Capture the cell that displays the provided text and extract its (X, Y) central coordinate. 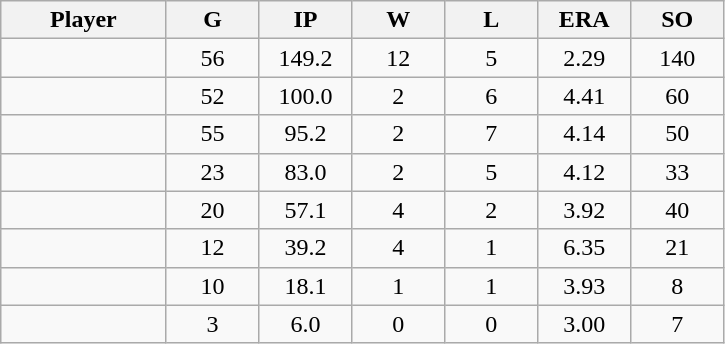
4.14 (584, 134)
2.29 (584, 58)
39.2 (306, 248)
W (398, 20)
83.0 (306, 172)
6.0 (306, 324)
56 (212, 58)
3 (212, 324)
40 (678, 210)
21 (678, 248)
3.92 (584, 210)
33 (678, 172)
55 (212, 134)
3.93 (584, 286)
ERA (584, 20)
10 (212, 286)
L (492, 20)
100.0 (306, 96)
23 (212, 172)
140 (678, 58)
60 (678, 96)
Player (84, 20)
18.1 (306, 286)
8 (678, 286)
4.41 (584, 96)
50 (678, 134)
6 (492, 96)
G (212, 20)
3.00 (584, 324)
95.2 (306, 134)
20 (212, 210)
IP (306, 20)
SO (678, 20)
6.35 (584, 248)
149.2 (306, 58)
52 (212, 96)
57.1 (306, 210)
4.12 (584, 172)
